Search for the cell housing the specified text and yield its (x, y) center coordinate. 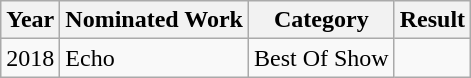
Best Of Show (321, 58)
Echo (154, 58)
Nominated Work (154, 20)
Category (321, 20)
2018 (30, 58)
Result (432, 20)
Year (30, 20)
